Return the (X, Y) coordinate for the center point of the cell that contains the specified text.  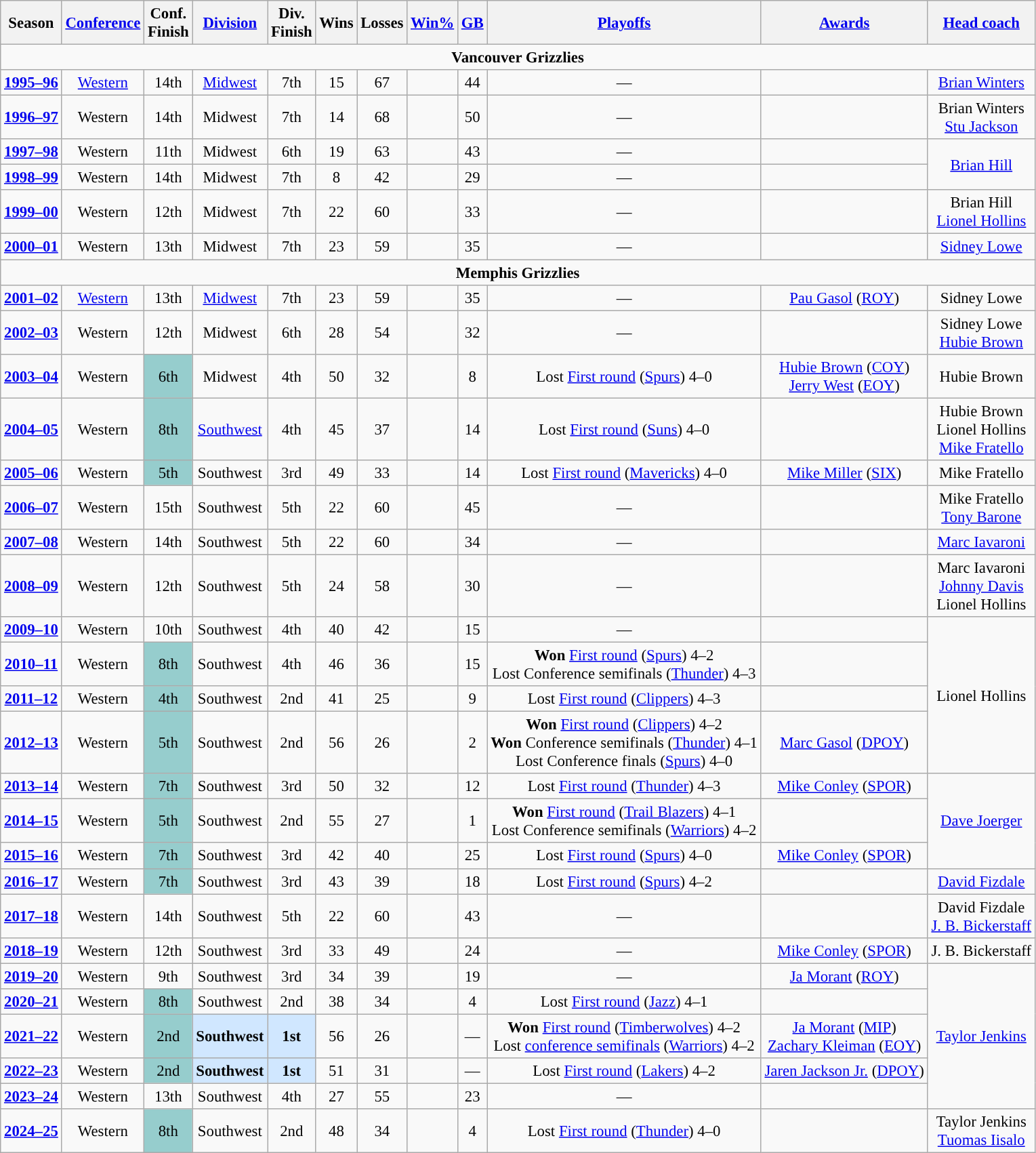
Won First round (Clippers) 4–2 Won Conference semifinals (Thunder) 4–1 Lost Conference finals (Spurs) 4–0 (624, 743)
9 (472, 699)
Marc Gasol (DPOY) (844, 743)
Lionel Hollins (981, 695)
67 (382, 83)
2000–01 (31, 247)
Jaren Jackson Jr. (DPOY) (844, 1071)
2021–22 (31, 1036)
2003–04 (31, 376)
1995–96 (31, 83)
Ja Morant (ROY) (844, 976)
Marc Iavaroni (981, 542)
Hubie Brown (981, 376)
38 (336, 1002)
Brian Hill (981, 164)
28 (336, 332)
58 (382, 586)
11th (168, 152)
Dave Joerger (981, 821)
Lost First round (Spurs) 4–2 (624, 881)
Wins (336, 23)
37 (382, 429)
63 (382, 152)
Marc IavaroniJohnny DavisLionel Hollins (981, 586)
Hubie Brown (COY)Jerry West (EOY) (844, 376)
Won First round (Trail Blazers) 4–1 Lost Conference semifinals (Warriors) 4–2 (624, 822)
Lost First round (Suns) 4–0 (624, 429)
Won First round (Spurs) 4–2Lost Conference semifinals (Thunder) 4–3 (624, 664)
12 (472, 786)
Lost First round (Lakers) 4–2 (624, 1071)
Playoffs (624, 23)
1999–00 (31, 211)
Div. Finish (291, 23)
David Fizdale (981, 881)
Taylor JenkinsTuomas Iisalo (981, 1131)
Mike FratelloTony Barone (981, 507)
Ja Morant (MIP)Zachary Kleiman (EOY) (844, 1036)
Lost First round (Mavericks) 4–0 (624, 473)
2011–12 (31, 699)
GB (472, 23)
29 (472, 178)
Vancouver Grizzlies (518, 58)
Win% (432, 23)
30 (472, 586)
2024–25 (31, 1131)
Mike Fratello (981, 473)
2020–21 (31, 1002)
Mike Miller (SIX) (844, 473)
Conference (103, 23)
Lost First round (Thunder) 4–0 (624, 1131)
2008–09 (31, 586)
2005–06 (31, 473)
Hubie BrownLionel HollinsMike Fratello (981, 429)
J. B. Bickerstaff (981, 950)
51 (336, 1071)
Head coach (981, 23)
2004–05 (31, 429)
Memphis Grizzlies (518, 272)
Brian HillLionel Hollins (981, 211)
1996–97 (31, 118)
9th (168, 976)
1997–98 (31, 152)
2006–07 (31, 507)
1998–99 (31, 178)
Sidney LoweHubie Brown (981, 332)
Awards (844, 23)
2013–14 (31, 786)
2017–18 (31, 916)
2023–24 (31, 1096)
2002–03 (31, 332)
Division (230, 23)
41 (336, 699)
2018–19 (31, 950)
15th (168, 507)
Lost First round (Clippers) 4–3 (624, 699)
Brian WintersStu Jackson (981, 118)
2009–10 (31, 630)
44 (472, 83)
2 (472, 743)
Pau Gasol (ROY) (844, 298)
68 (382, 118)
46 (336, 664)
18 (472, 881)
Lost First round (Thunder) 4–3 (624, 786)
2001–02 (31, 298)
10th (168, 630)
2012–13 (31, 743)
36 (382, 664)
Won First round (Timberwolves) 4–2 Lost conference semifinals (Warriors) 4–2 (624, 1036)
1 (472, 822)
2014–15 (31, 822)
David FizdaleJ. B. Bickerstaff (981, 916)
Season (31, 23)
Conf. Finish (168, 23)
2022–23 (31, 1071)
Taylor Jenkins (981, 1036)
2015–16 (31, 856)
48 (336, 1131)
2007–08 (31, 542)
54 (382, 332)
2019–20 (31, 976)
Losses (382, 23)
31 (382, 1071)
2010–11 (31, 664)
Brian Winters (981, 83)
Lost First round (Jazz) 4–1 (624, 1002)
2016–17 (31, 881)
